Return the (x, y) coordinate for the center point of the cell that contains the specified text.  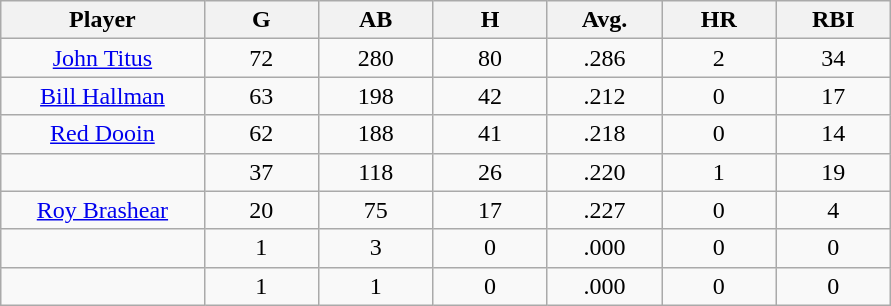
.212 (604, 96)
.286 (604, 58)
2 (719, 58)
AB (375, 20)
280 (375, 58)
188 (375, 134)
G (261, 20)
198 (375, 96)
H (490, 20)
RBI (833, 20)
HR (719, 20)
34 (833, 58)
.218 (604, 134)
.220 (604, 172)
3 (375, 248)
63 (261, 96)
14 (833, 134)
Avg. (604, 20)
19 (833, 172)
.227 (604, 210)
4 (833, 210)
John Titus (102, 58)
26 (490, 172)
37 (261, 172)
42 (490, 96)
Red Dooin (102, 134)
118 (375, 172)
Player (102, 20)
20 (261, 210)
41 (490, 134)
75 (375, 210)
62 (261, 134)
80 (490, 58)
72 (261, 58)
Roy Brashear (102, 210)
Bill Hallman (102, 96)
